From the cell containing the given text, extract its center point as (X, Y) coordinate. 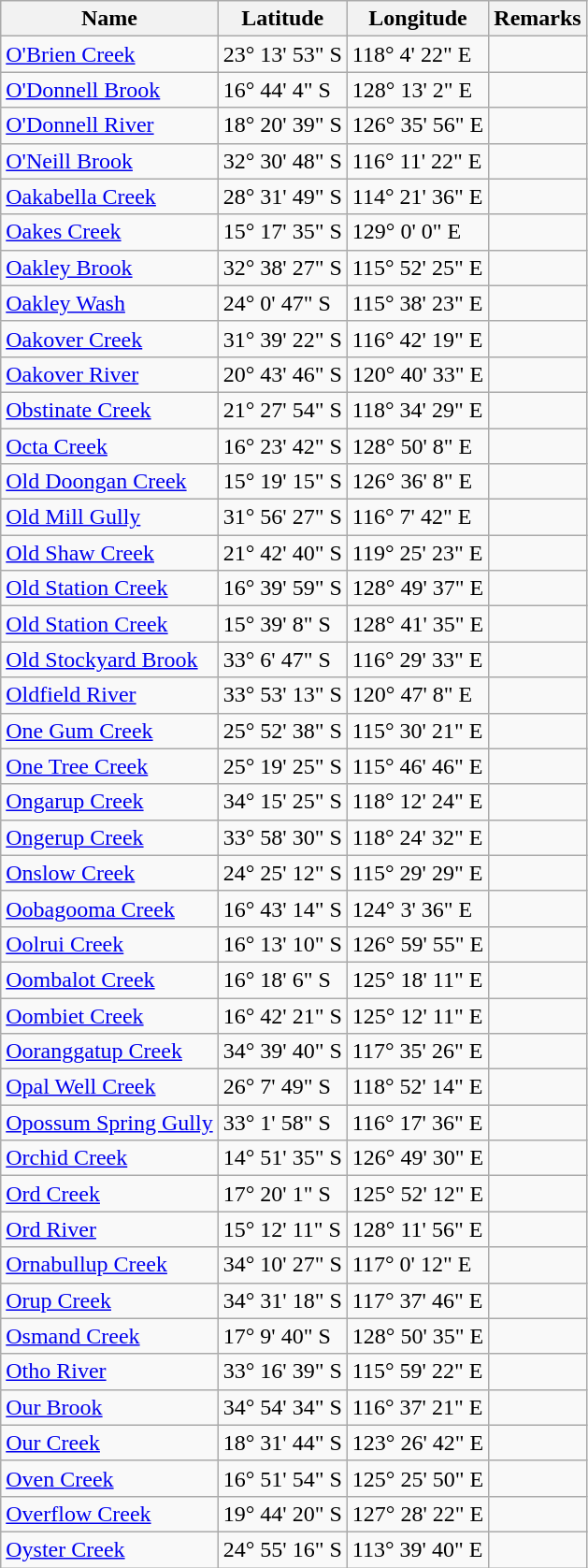
Orchid Creek (109, 1158)
33° 58' 30" S (282, 837)
Oakover River (109, 374)
Ongarup Creek (109, 802)
115° 46' 46" E (417, 766)
16° 23' 42" S (282, 446)
Obstinate Creek (109, 410)
33° 53' 13" S (282, 695)
One Tree Creek (109, 766)
Overflow Creek (109, 1514)
128° 13' 2" E (417, 90)
Name (109, 19)
33° 1' 58" S (282, 1123)
23° 13' 53" S (282, 54)
34° 39' 40" S (282, 1052)
Oakover Creek (109, 339)
Old Stockyard Brook (109, 660)
19° 44' 20" S (282, 1514)
28° 31' 49" S (282, 196)
118° 34' 29" E (417, 410)
16° 42' 21" S (282, 1015)
Orup Creek (109, 1300)
20° 43' 46" S (282, 374)
32° 38' 27" S (282, 268)
126° 35' 56" E (417, 125)
118° 4' 22" E (417, 54)
16° 18' 6" S (282, 980)
15° 39' 8" S (282, 624)
125° 52' 12" E (417, 1194)
O'Brien Creek (109, 54)
123° 26' 42" E (417, 1443)
34° 31' 18" S (282, 1300)
31° 39' 22" S (282, 339)
126° 59' 55" E (417, 944)
33° 6' 47" S (282, 660)
120° 40' 33" E (417, 374)
118° 24' 32" E (417, 837)
17° 9' 40" S (282, 1336)
Otho River (109, 1372)
18° 20' 39" S (282, 125)
118° 52' 14" E (417, 1087)
127° 28' 22" E (417, 1514)
24° 0' 47" S (282, 303)
33° 16' 39" S (282, 1372)
125° 25' 50" E (417, 1478)
125° 12' 11" E (417, 1015)
Opossum Spring Gully (109, 1123)
115° 30' 21" E (417, 731)
113° 39' 40" E (417, 1549)
Ord River (109, 1229)
116° 17' 36" E (417, 1123)
15° 12' 11" S (282, 1229)
115° 29' 29" E (417, 873)
O'Donnell River (109, 125)
25° 52' 38" S (282, 731)
Oakabella Creek (109, 196)
Oven Creek (109, 1478)
32° 30' 48" S (282, 161)
119° 25' 23" E (417, 553)
118° 12' 24" E (417, 802)
25° 19' 25" S (282, 766)
Old Mill Gully (109, 517)
115° 52' 25" E (417, 268)
124° 3' 36" E (417, 908)
Old Doongan Creek (109, 482)
18° 31' 44" S (282, 1443)
Oakes Creek (109, 232)
17° 20' 1" S (282, 1194)
34° 54' 34" S (282, 1407)
16° 13' 10" S (282, 944)
Ongerup Creek (109, 837)
Our Creek (109, 1443)
126° 49' 30" E (417, 1158)
120° 47' 8" E (417, 695)
128° 41' 35" E (417, 624)
Latitude (282, 19)
125° 18' 11" E (417, 980)
115° 59' 22" E (417, 1372)
116° 42' 19" E (417, 339)
16° 51' 54" S (282, 1478)
Oobagooma Creek (109, 908)
16° 44' 4" S (282, 90)
Octa Creek (109, 446)
129° 0' 0" E (417, 232)
Oombiet Creek (109, 1015)
15° 17' 35" S (282, 232)
16° 39' 59" S (282, 588)
34° 10' 27" S (282, 1265)
21° 27' 54" S (282, 410)
116° 29' 33" E (417, 660)
128° 50' 8" E (417, 446)
Onslow Creek (109, 873)
117° 0' 12" E (417, 1265)
Oyster Creek (109, 1549)
Ord Creek (109, 1194)
Ornabullup Creek (109, 1265)
Oolrui Creek (109, 944)
15° 19' 15" S (282, 482)
Our Brook (109, 1407)
116° 11' 22" E (417, 161)
114° 21' 36" E (417, 196)
31° 56' 27" S (282, 517)
Oakley Brook (109, 268)
128° 50' 35" E (417, 1336)
128° 11' 56" E (417, 1229)
116° 37' 21" E (417, 1407)
116° 7' 42" E (417, 517)
117° 37' 46" E (417, 1300)
34° 15' 25" S (282, 802)
Longitude (417, 19)
115° 38' 23" E (417, 303)
24° 25' 12" S (282, 873)
21° 42' 40" S (282, 553)
24° 55' 16" S (282, 1549)
14° 51' 35" S (282, 1158)
126° 36' 8" E (417, 482)
Ooranggatup Creek (109, 1052)
Osmand Creek (109, 1336)
16° 43' 14" S (282, 908)
26° 7' 49" S (282, 1087)
Remarks (538, 19)
Oakley Wash (109, 303)
One Gum Creek (109, 731)
Old Shaw Creek (109, 553)
Oombalot Creek (109, 980)
128° 49' 37" E (417, 588)
Opal Well Creek (109, 1087)
117° 35' 26" E (417, 1052)
Oldfield River (109, 695)
O'Neill Brook (109, 161)
O'Donnell Brook (109, 90)
